Provide the (X, Y) coordinate of the cell's center where the given text is located.  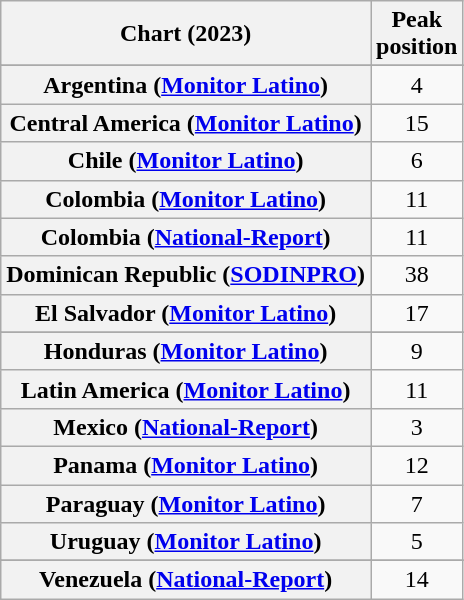
Peakposition (416, 34)
Honduras (Monitor Latino) (186, 351)
Central America (Monitor Latino) (186, 123)
5 (416, 542)
Argentina (Monitor Latino) (186, 85)
4 (416, 85)
12 (416, 465)
Mexico (National-Report) (186, 427)
14 (416, 580)
6 (416, 161)
Chile (Monitor Latino) (186, 161)
Uruguay (Monitor Latino) (186, 542)
Colombia (Monitor Latino) (186, 199)
Panama (Monitor Latino) (186, 465)
Colombia (National-Report) (186, 237)
Venezuela (National-Report) (186, 580)
3 (416, 427)
Paraguay (Monitor Latino) (186, 503)
Latin America (Monitor Latino) (186, 389)
9 (416, 351)
38 (416, 275)
17 (416, 313)
15 (416, 123)
Chart (2023) (186, 34)
Dominican Republic (SODINPRO) (186, 275)
El Salvador (Monitor Latino) (186, 313)
7 (416, 503)
